For the text-containing cell, return its midpoint in [x, y] coordinate format. 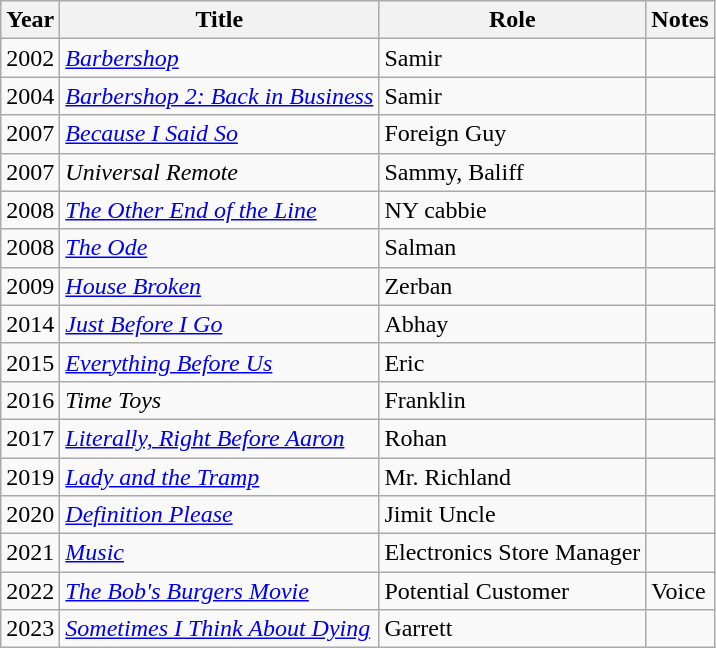
House Broken [220, 286]
Rohan [512, 438]
Abhay [512, 324]
2020 [30, 515]
Garrett [512, 629]
The Other End of the Line [220, 210]
Foreign Guy [512, 134]
2015 [30, 362]
Because I Said So [220, 134]
Year [30, 20]
Eric [512, 362]
Barbershop [220, 58]
Potential Customer [512, 591]
Voice [680, 591]
Electronics Store Manager [512, 553]
2009 [30, 286]
2017 [30, 438]
2021 [30, 553]
Sammy, Baliff [512, 172]
Literally, Right Before Aaron [220, 438]
Jimit Uncle [512, 515]
Franklin [512, 400]
Barbershop 2: Back in Business [220, 96]
Sometimes I Think About Dying [220, 629]
Definition Please [220, 515]
Just Before I Go [220, 324]
Lady and the Tramp [220, 477]
Everything Before Us [220, 362]
Universal Remote [220, 172]
The Ode [220, 248]
2019 [30, 477]
Salman [512, 248]
2014 [30, 324]
Time Toys [220, 400]
Notes [680, 20]
The Bob's Burgers Movie [220, 591]
NY cabbie [512, 210]
Role [512, 20]
2016 [30, 400]
Zerban [512, 286]
2022 [30, 591]
2002 [30, 58]
Mr. Richland [512, 477]
2023 [30, 629]
2004 [30, 96]
Music [220, 553]
Title [220, 20]
